Output the [X, Y] coordinate of the center of the cell containing the given text.  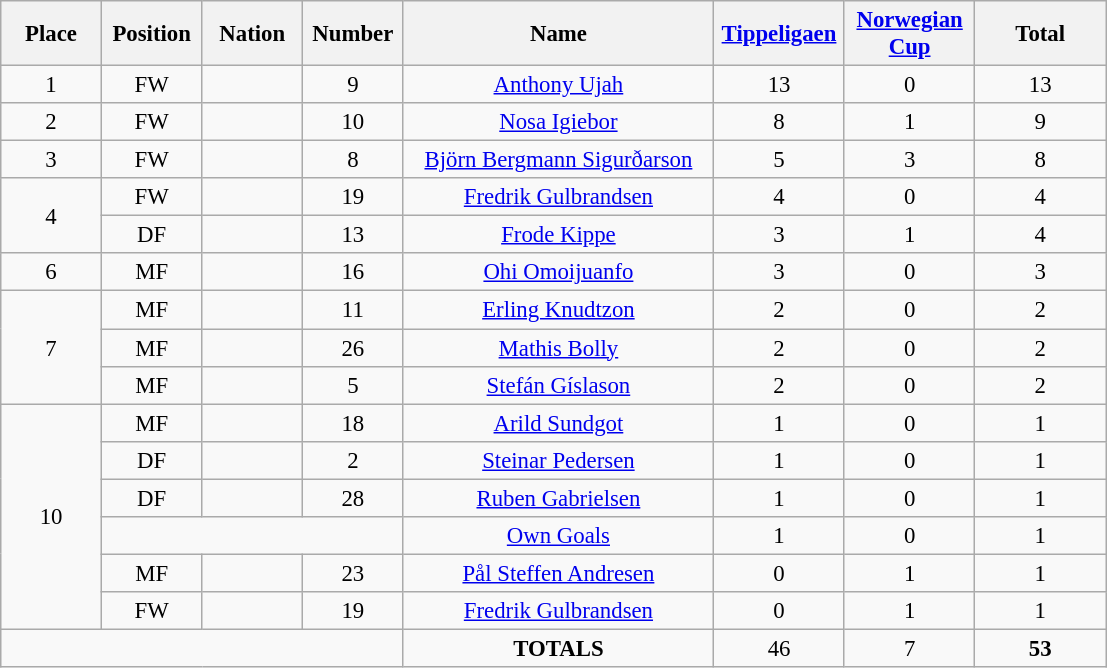
Nosa Igiebor [558, 122]
53 [1040, 648]
Stefán Gíslason [558, 385]
Frode Kippe [558, 235]
Nation [252, 34]
46 [780, 648]
28 [354, 498]
Erling Knudtzon [558, 310]
Name [558, 34]
Ohi Omoijuanfo [558, 273]
Own Goals [558, 536]
16 [354, 273]
18 [354, 423]
Pål Steffen Andresen [558, 573]
Number [354, 34]
Position [152, 34]
Norwegian Cup [910, 34]
Arild Sundgot [558, 423]
6 [52, 273]
TOTALS [558, 648]
Steinar Pedersen [558, 460]
26 [354, 348]
Ruben Gabrielsen [558, 498]
Mathis Bolly [558, 348]
Total [1040, 34]
23 [354, 573]
Place [52, 34]
11 [354, 310]
Anthony Ujah [558, 85]
Tippeligaen [780, 34]
Björn Bergmann Sigurðarson [558, 160]
